Search for the cell housing the specified text and yield its (x, y) center coordinate. 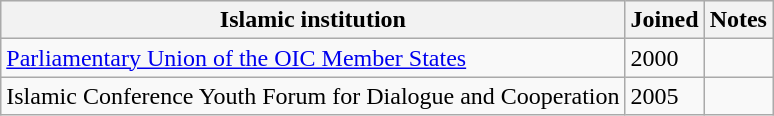
Notes (738, 20)
Islamic Conference Youth Forum for Dialogue and Cooperation (313, 96)
Islamic institution (313, 20)
Joined (664, 20)
Parliamentary Union of the OIC Member States (313, 58)
2000 (664, 58)
2005 (664, 96)
